Extract the (x, y) coordinate from the center of the cell holding the provided text.  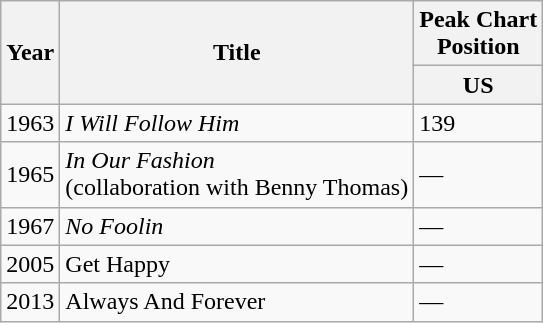
Always And Forever (237, 302)
1965 (30, 174)
2013 (30, 302)
Title (237, 52)
1967 (30, 226)
1963 (30, 123)
2005 (30, 264)
Peak ChartPosition (478, 34)
139 (478, 123)
In Our Fashion(collaboration with Benny Thomas) (237, 174)
I Will Follow Him (237, 123)
No Foolin (237, 226)
US (478, 85)
Year (30, 52)
Get Happy (237, 264)
